Return the (X, Y) coordinate for the center point of the cell that contains the specified text.  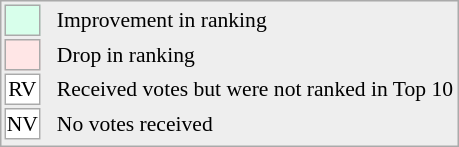
Drop in ranking (254, 55)
Improvement in ranking (254, 20)
Received votes but were not ranked in Top 10 (254, 90)
NV (22, 124)
No votes received (254, 124)
RV (22, 90)
